Return the (x, y) coordinate for the center point of the cell that contains the specified text.  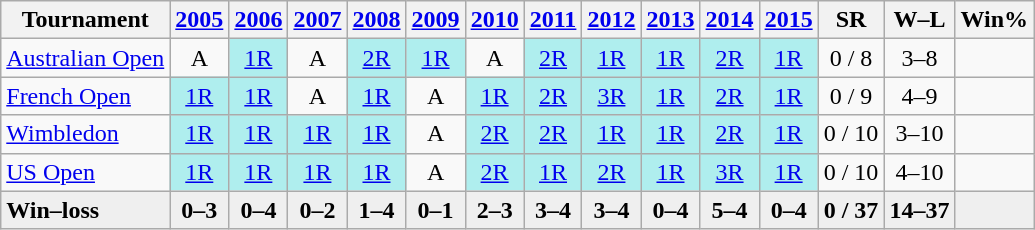
Australian Open (86, 58)
3–8 (920, 58)
US Open (86, 172)
Win–loss (86, 210)
4–10 (920, 172)
2008 (376, 20)
5–4 (730, 210)
4–9 (920, 96)
2007 (318, 20)
2012 (612, 20)
2–3 (494, 210)
0–1 (436, 210)
2013 (670, 20)
2014 (730, 20)
0–3 (200, 210)
2011 (553, 20)
Wimbledon (86, 134)
SR (851, 20)
2005 (200, 20)
W–L (920, 20)
2015 (788, 20)
0 / 8 (851, 58)
1–4 (376, 210)
Win% (994, 20)
French Open (86, 96)
2006 (258, 20)
3–10 (920, 134)
14–37 (920, 210)
2009 (436, 20)
0 / 9 (851, 96)
2010 (494, 20)
0–2 (318, 210)
Tournament (86, 20)
0 / 37 (851, 210)
